Output the [X, Y] coordinate of the center of the cell containing the given text.  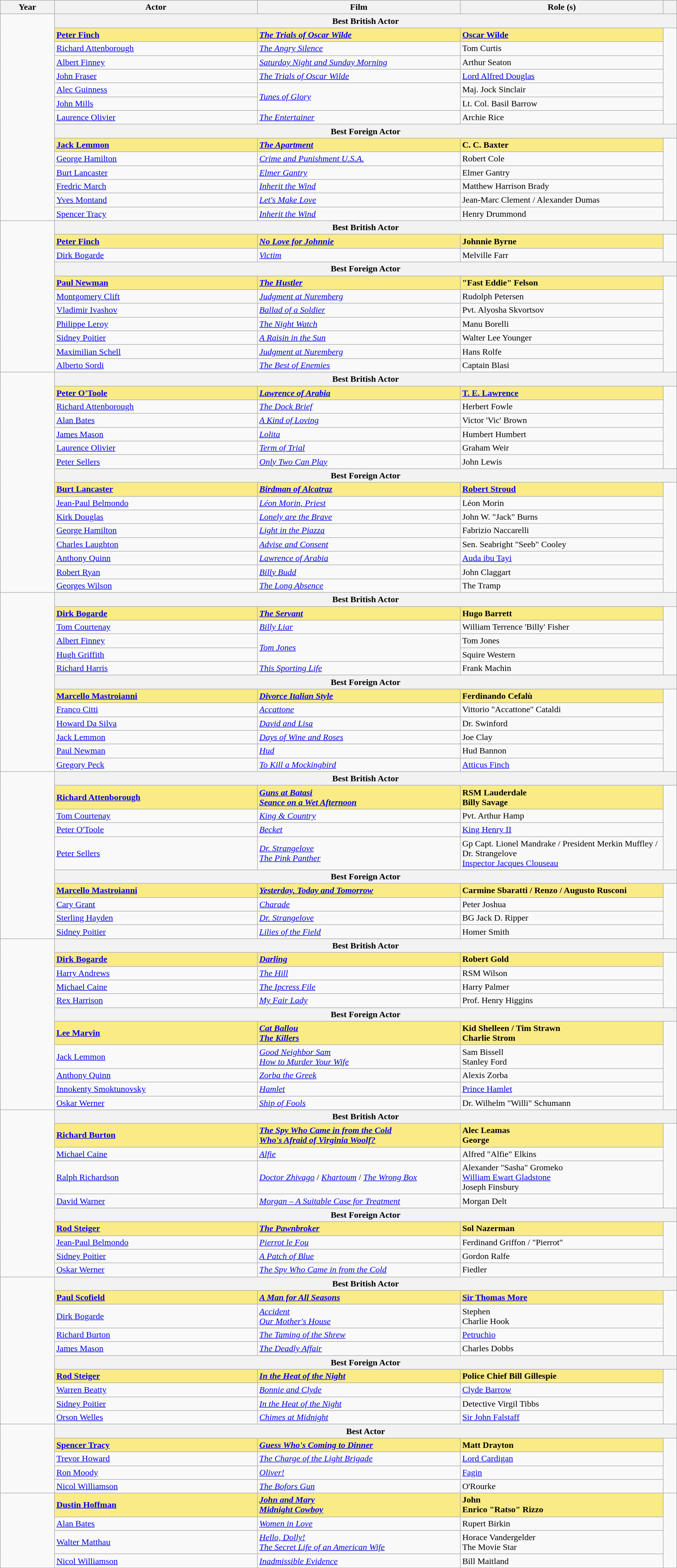
Oliver! [359, 1472]
Johnnie Byrne [562, 241]
Victim [359, 255]
Accattone [359, 710]
Lolita [359, 434]
Days of Wine and Roses [359, 737]
A Kind of Loving [359, 420]
Philippe Leroy [156, 324]
Rex Harrison [156, 1001]
Hugo Barrett [562, 613]
Lord Cardigan [562, 1459]
John and Mary Midnight Cowboy [359, 1505]
William Terrence 'Billy' Fisher [562, 627]
Hello, Dolly! The Secret Life of an American Wife [359, 1542]
Kid Shelleen / Tim Strawn Charlie Strom [562, 1033]
No Love for Johnnie [359, 241]
Orson Welles [156, 1417]
Ferdinand Griffon / "Pierrot" [562, 1242]
David and Lisa [359, 723]
Alberto Sordi [156, 365]
Dustin Hoffman [156, 1505]
Let's Make Love [359, 200]
John Lewis [562, 462]
Sterling Hayden [156, 918]
Prof. Henry Higgins [562, 1001]
Robert Cole [562, 159]
John Enrico "Ratso" Rizzo [562, 1505]
This Sporting Life [359, 668]
Billy Budd [359, 572]
Fredric March [156, 186]
Léon Morin, Priest [359, 503]
Police Chief Bill Gillespie [562, 1376]
Squire Western [562, 655]
Cat Ballou The Killers [359, 1033]
Yesterday, Today and Tomorrow [359, 891]
Pierrot le Fou [359, 1242]
Hud [359, 751]
C. C. Baxter [562, 145]
The Charge of the Light Brigade [359, 1459]
King & Country [359, 816]
Fiedler [562, 1270]
Darling [359, 959]
Morgan – A Suitable Case for Treatment [359, 1201]
RSM Wilson [562, 973]
Clyde Barrow [562, 1390]
Innokenty Smoktunovsky [156, 1089]
"Fast Eddie" Felson [562, 283]
Arthur Seaton [562, 62]
T. E. Lawrence [562, 393]
The Long Absence [359, 586]
Zorba the Greek [359, 1075]
Lilies of the Field [359, 932]
Kirk Douglas [156, 517]
To Kill a Mockingbird [359, 765]
Role (s) [562, 7]
Captain Blasi [562, 365]
Charade [359, 904]
Alec Leamas George [562, 1136]
Petruchio [562, 1335]
Actor [156, 7]
Sol Nazerman [562, 1229]
Stephen Charlie Hook [562, 1316]
The Spy Who Came in from the Cold [359, 1270]
The Entertainer [359, 117]
Walter Matthau [156, 1542]
Graham Weir [562, 448]
John Mills [156, 103]
Gregory Peck [156, 765]
Accident Our Mother's House [359, 1316]
Charles Dobbs [562, 1348]
Alexander "Sasha" Gromeko William Ewart Gladstone Joseph Finsbury [562, 1178]
Inadmissible Evidence [359, 1561]
John Fraser [156, 76]
Sir John Falstaff [562, 1417]
Henry Drummond [562, 214]
The Hill [359, 973]
Tom Curtis [562, 48]
Herbert Fowle [562, 407]
Ron Moody [156, 1472]
Rudolph Petersen [562, 296]
Ballad of a Soldier [359, 310]
Franco Citti [156, 710]
Georges Wilson [156, 586]
Gordon Ralfe [562, 1256]
Montgomery Clift [156, 296]
The Taming of the Shrew [359, 1335]
Vladimir Ivashov [156, 310]
Pvt. Arthur Hamp [562, 816]
The Servant [359, 613]
The Dock Brief [359, 407]
The Bofors Gun [359, 1486]
The Apartment [359, 145]
Only Two Can Play [359, 462]
Horace Vandergelder The Movie Star [562, 1542]
Sam Bissell Stanley Ford [562, 1057]
Fabrizio Naccarelli [562, 531]
Prince Hamlet [562, 1089]
Alfred "Alfie" Elkins [562, 1154]
Robert Ryan [156, 572]
Birdman of Alcatraz [359, 489]
Tunes of Glory [359, 97]
The Spy Who Came in from the Cold Who's Afraid of Virginia Woolf? [359, 1136]
Dr. Wilhelm "Willi" Schumann [562, 1103]
Yves Montand [156, 200]
Bonnie and Clyde [359, 1390]
Rupert Birkin [562, 1523]
The Pawnbroker [359, 1229]
Oscar Wilde [562, 35]
Light in the Piazza [359, 531]
Crime and Punishment U.S.A. [359, 159]
Sir Thomas More [562, 1297]
Detective Virgil Tibbs [562, 1404]
Hans Rolfe [562, 351]
Paul Scofield [156, 1297]
Women in Love [359, 1523]
Melville Farr [562, 255]
Term of Trial [359, 448]
The Best of Enemies [359, 365]
Harry Andrews [156, 973]
Cary Grant [156, 904]
Joe Clay [562, 737]
Atticus Finch [562, 765]
Morgan Delt [562, 1201]
Ralph Richardson [156, 1178]
Alexis Zorba [562, 1075]
A Raisin in the Sun [359, 338]
Alec Guinness [156, 90]
Pvt. Alyosha Skvortsov [562, 310]
Hud Bannon [562, 751]
The Hustler [359, 283]
Good Neighbor Sam How to Murder Your Wife [359, 1057]
Film [359, 7]
The Angry Silence [359, 48]
Trevor Howard [156, 1459]
Lord Alfred Douglas [562, 76]
Richard Harris [156, 668]
Manu Borelli [562, 324]
Ferdinando Cefalù [562, 696]
A Man for All Seasons [359, 1297]
Dr. Swinford [562, 723]
My Fair Lady [359, 1001]
Jean-Marc Clement / Alexander Dumas [562, 200]
Alfie [359, 1154]
Warren Beatty [156, 1390]
Billy Liar [359, 627]
Saturday Night and Sunday Morning [359, 62]
Maj. Jock Sinclair [562, 90]
Dr. Strangelove The Pink Panther [359, 853]
Fagin [562, 1472]
Hugh Griffith [156, 655]
Best Actor [365, 1431]
Lee Marvin [156, 1033]
Lt. Col. Basil Barrow [562, 103]
Harry Palmer [562, 987]
Dr. Strangelove [359, 918]
Carmine Sbaratti / Renzo / Augusto Rusconi [562, 891]
Peter Joshua [562, 904]
Guess Who's Coming to Dinner [359, 1445]
Gp Capt. Lionel Mandrake / President Merkin Muffley / Dr. Strangelove Inspector Jacques Clouseau [562, 853]
Robert Gold [562, 959]
Archie Rice [562, 117]
Humbert Humbert [562, 434]
Doctor Zhivago / Khartoum / The Wrong Box [359, 1178]
Lonely are the Brave [359, 517]
Léon Morin [562, 503]
The Ipcress File [359, 987]
Advise and Consent [359, 544]
Becket [359, 829]
Charles Laughton [156, 544]
Sen. Seabright "Seeb" Cooley [562, 544]
Howard Da Silva [156, 723]
The Deadly Affair [359, 1348]
Chimes at Midnight [359, 1417]
Frank Machin [562, 668]
Homer Smith [562, 932]
Vittorio "Accattone" Cataldi [562, 710]
Ship of Fools [359, 1103]
BG Jack D. Ripper [562, 918]
Victor 'Vic' Brown [562, 420]
Robert Stroud [562, 489]
Matthew Harrison Brady [562, 186]
RSM Lauderdale Billy Savage [562, 797]
King Henry II [562, 829]
The Tramp [562, 586]
Walter Lee Younger [562, 338]
Year [27, 7]
Matt Drayton [562, 1445]
Guns at Batasi Seance on a Wet Afternoon [359, 797]
Hamlet [359, 1089]
Auda ibu Tayi [562, 558]
John W. "Jack" Burns [562, 517]
Divorce Italian Style [359, 696]
Maximilian Schell [156, 351]
The Night Watch [359, 324]
David Warner [156, 1201]
A Patch of Blue [359, 1256]
O'Rourke [562, 1486]
Bill Maitland [562, 1561]
John Claggart [562, 572]
